Capture the cell that displays the provided text and extract its (X, Y) central coordinate. 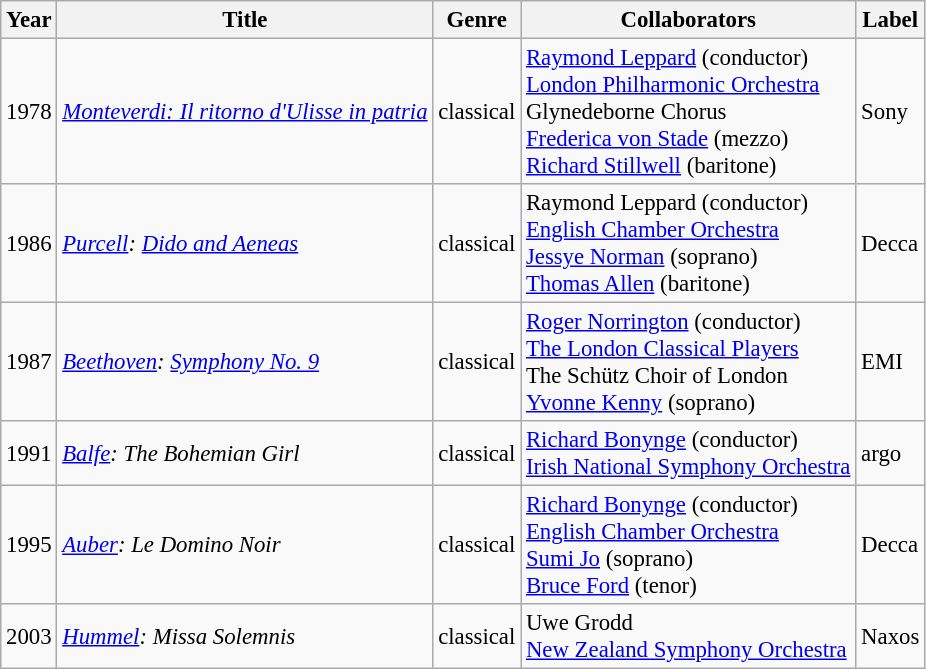
Roger Norrington (conductor)The London Classical PlayersThe Schütz Choir of LondonYvonne Kenny (soprano) (688, 362)
Label (890, 20)
Genre (477, 20)
1991 (29, 454)
1978 (29, 112)
Hummel: Missa Solemnis (245, 636)
Richard Bonynge (conductor) English Chamber OrchestraSumi Jo (soprano)Bruce Ford (tenor) (688, 546)
argo (890, 454)
Uwe Grodd New Zealand Symphony Orchestra (688, 636)
Raymond Leppard (conductor)English Chamber OrchestraJessye Norman (soprano)Thomas Allen (baritone) (688, 244)
Auber: Le Domino Noir (245, 546)
Collaborators (688, 20)
Balfe: The Bohemian Girl (245, 454)
2003 (29, 636)
Naxos (890, 636)
Monteverdi: Il ritorno d'Ulisse in patria (245, 112)
1995 (29, 546)
EMI (890, 362)
Raymond Leppard (conductor)London Philharmonic OrchestraGlynedeborne ChorusFrederica von Stade (mezzo)Richard Stillwell (baritone) (688, 112)
1986 (29, 244)
Sony (890, 112)
Beethoven: Symphony No. 9 (245, 362)
1987 (29, 362)
Purcell: Dido and Aeneas (245, 244)
Title (245, 20)
Richard Bonynge (conductor) Irish National Symphony Orchestra (688, 454)
Year (29, 20)
